Provide the [X, Y] coordinate of the cell's center where the given text is located.  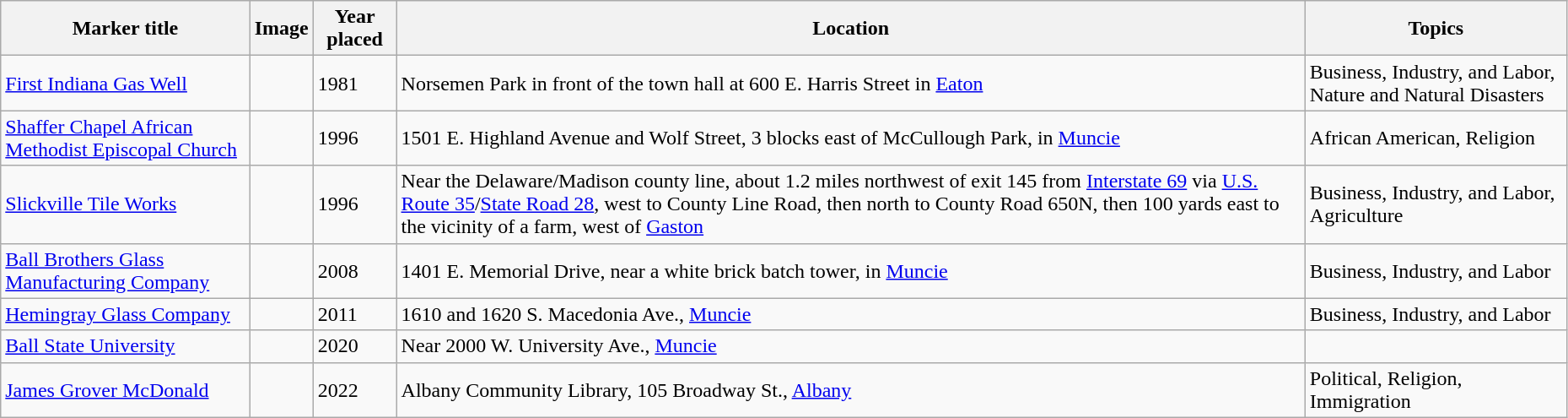
Business, Industry, and Labor, Agriculture [1436, 204]
1981 [354, 83]
Hemingray Glass Company [125, 314]
Ball Brothers Glass Manufacturing Company [125, 270]
Albany Community Library, 105 Broadway St., Albany [850, 390]
2008 [354, 270]
Political, Religion, Immigration [1436, 390]
First Indiana Gas Well [125, 83]
African American, Religion [1436, 138]
Business, Industry, and Labor, Nature and Natural Disasters [1436, 83]
1401 E. Memorial Drive, near a white brick batch tower, in Muncie [850, 270]
Norsemen Park in front of the town hall at 600 E. Harris Street in Eaton [850, 83]
2022 [354, 390]
1501 E. Highland Avenue and Wolf Street, 3 blocks east of McCullough Park, in Muncie [850, 138]
Topics [1436, 29]
Year placed [354, 29]
Ball State University [125, 346]
2011 [354, 314]
2020 [354, 346]
Image [282, 29]
Location [850, 29]
1610 and 1620 S. Macedonia Ave., Muncie [850, 314]
Slickville Tile Works [125, 204]
Marker title [125, 29]
Shaffer Chapel African Methodist Episcopal Church [125, 138]
James Grover McDonald [125, 390]
Near 2000 W. University Ave., Muncie [850, 346]
